Find where the given text appears and provide that cell's center as [X, Y] coordinate. 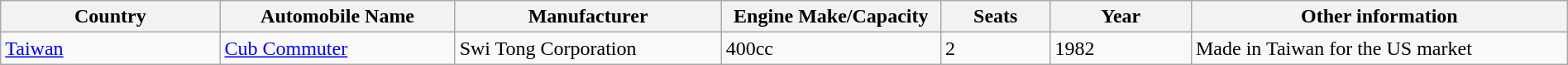
Made in Taiwan for the US market [1379, 48]
Year [1121, 17]
Engine Make/Capacity [830, 17]
Swi Tong Corporation [588, 48]
Other information [1379, 17]
Country [111, 17]
Seats [996, 17]
Cub Commuter [337, 48]
Automobile Name [337, 17]
Manufacturer [588, 17]
400cc [830, 48]
2 [996, 48]
Taiwan [111, 48]
1982 [1121, 48]
